Detect which cell encompasses the target text, then output its [X, Y] center coordinate. 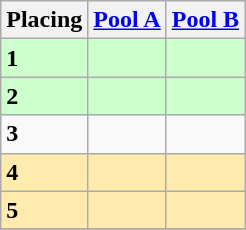
Placing [44, 20]
3 [44, 134]
Pool A [127, 20]
4 [44, 172]
Pool B [205, 20]
1 [44, 58]
5 [44, 210]
2 [44, 96]
